Return the (x, y) coordinate for the center point of the cell that contains the specified text.  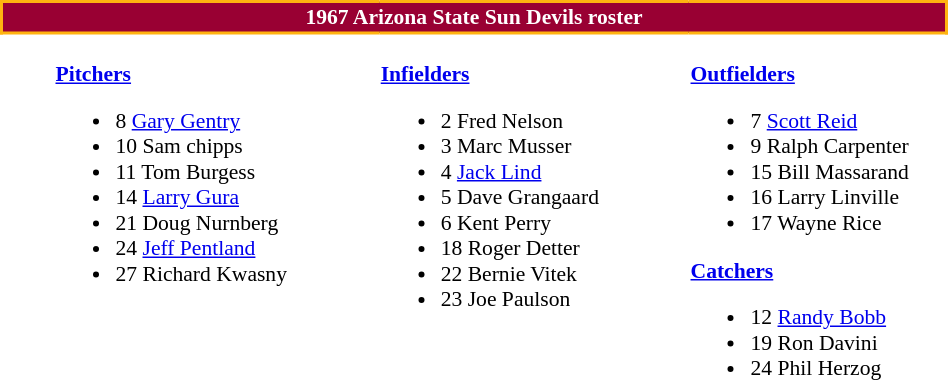
1967 Arizona State Sun Devils roster (474, 18)
